Pinpoint the cell where the given text exists, returning its [X, Y] midpoint coordinate. 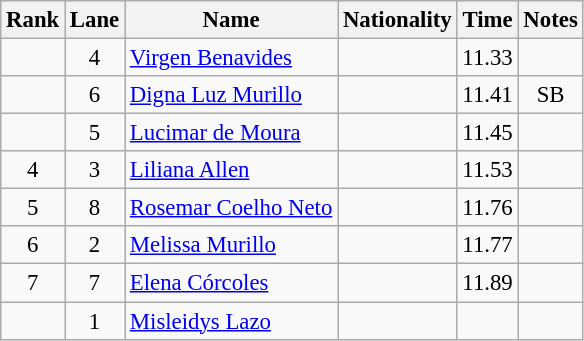
3 [95, 170]
Notes [550, 20]
Melissa Murillo [232, 245]
Name [232, 20]
11.76 [488, 208]
11.53 [488, 170]
Virgen Benavides [232, 58]
Elena Córcoles [232, 283]
11.45 [488, 133]
Liliana Allen [232, 170]
Digna Luz Murillo [232, 95]
Misleidys Lazo [232, 321]
11.89 [488, 283]
Lucimar de Moura [232, 133]
SB [550, 95]
Rosemar Coelho Neto [232, 208]
Nationality [398, 20]
Lane [95, 20]
11.77 [488, 245]
11.41 [488, 95]
Time [488, 20]
Rank [33, 20]
2 [95, 245]
1 [95, 321]
8 [95, 208]
11.33 [488, 58]
